Determine the [x, y] coordinate at the center of the cell enclosing the given text.  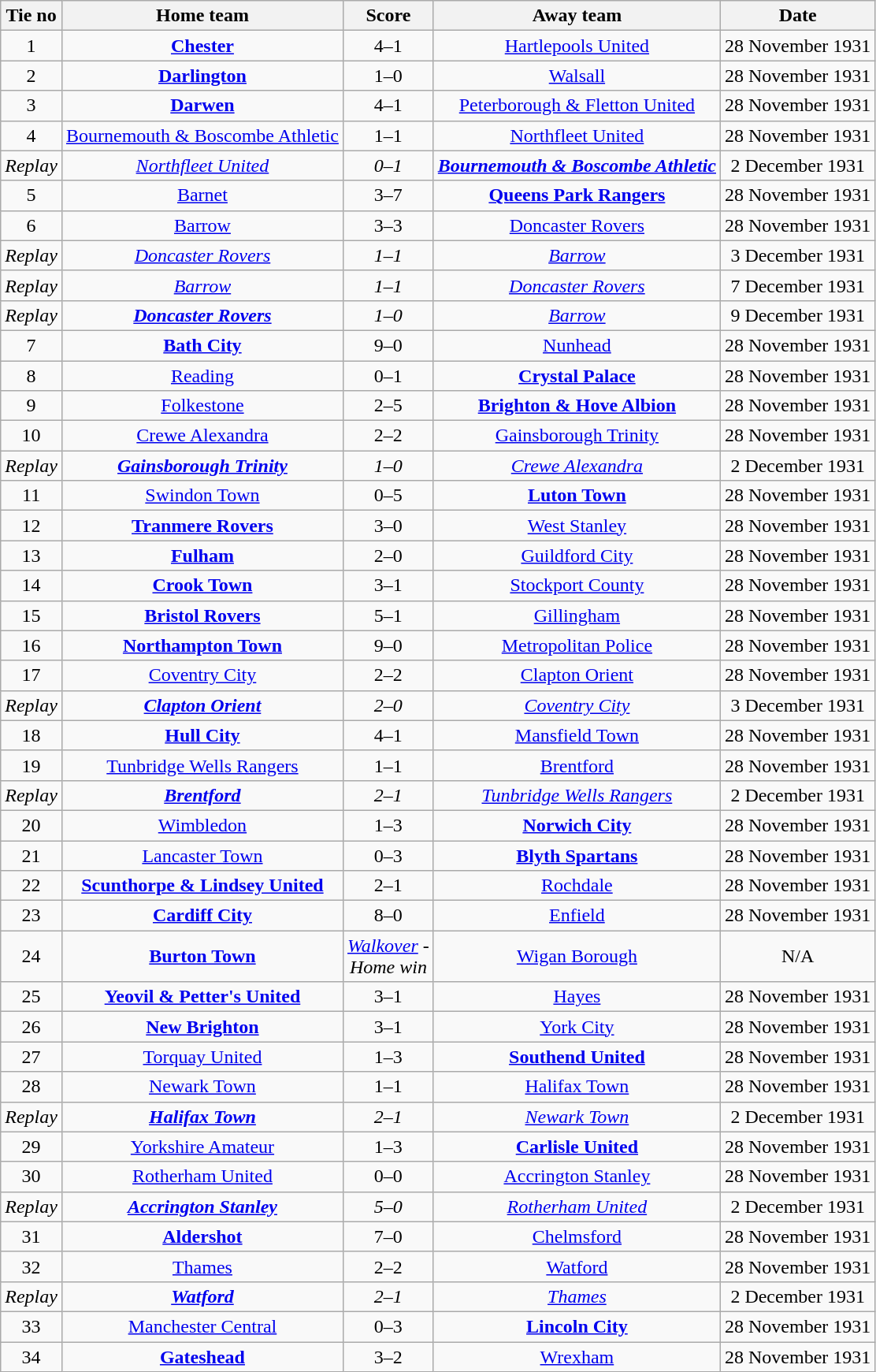
Barnet [202, 195]
Yorkshire Amateur [202, 1147]
Home team [202, 16]
15 [32, 615]
Bristol Rovers [202, 615]
Date [798, 16]
N/A [798, 957]
Carlisle United [577, 1147]
6 [32, 225]
7 [32, 345]
3 [32, 106]
Hull City [202, 735]
2 [32, 76]
Gateshead [202, 1356]
Folkestone [202, 406]
7–0 [388, 1236]
32 [32, 1266]
10 [32, 436]
0–5 [388, 496]
Swindon Town [202, 496]
28 [32, 1087]
20 [32, 825]
7 December 1931 [798, 285]
0–0 [388, 1177]
Tranmere Rovers [202, 526]
West Stanley [577, 526]
Lancaster Town [202, 855]
18 [32, 735]
Nunhead [577, 345]
Cardiff City [202, 916]
16 [32, 645]
Crystal Palace [577, 376]
Burton Town [202, 957]
Torquay United [202, 1057]
9 [32, 406]
3–7 [388, 195]
Luton Town [577, 496]
Tie no [32, 16]
29 [32, 1147]
Crook Town [202, 586]
Mansfield Town [577, 735]
Rochdale [577, 886]
17 [32, 675]
Brighton & Hove Albion [577, 406]
Blyth Spartans [577, 855]
Wrexham [577, 1356]
Walkover - Home win [388, 957]
24 [32, 957]
Hartlepools United [577, 46]
Gillingham [577, 615]
1 [32, 46]
14 [32, 586]
Norwich City [577, 825]
5–1 [388, 615]
31 [32, 1236]
Yeovil & Petter's United [202, 997]
2–5 [388, 406]
3–3 [388, 225]
Aldershot [202, 1236]
19 [32, 765]
Walsall [577, 76]
30 [32, 1177]
23 [32, 916]
8 [32, 376]
8–0 [388, 916]
11 [32, 496]
27 [32, 1057]
34 [32, 1356]
12 [32, 526]
Metropolitan Police [577, 645]
13 [32, 556]
3–2 [388, 1356]
Wigan Borough [577, 957]
Away team [577, 16]
Northampton Town [202, 645]
Lincoln City [577, 1326]
Southend United [577, 1057]
Darlington [202, 76]
25 [32, 997]
5–0 [388, 1207]
Chester [202, 46]
33 [32, 1326]
Chelmsford [577, 1236]
3–0 [388, 526]
22 [32, 886]
Score [388, 16]
Queens Park Rangers [577, 195]
4 [32, 136]
Hayes [577, 997]
Peterborough & Fletton United [577, 106]
Fulham [202, 556]
New Brighton [202, 1027]
Manchester Central [202, 1326]
Darwen [202, 106]
Scunthorpe & Lindsey United [202, 886]
26 [32, 1027]
Reading [202, 376]
Wimbledon [202, 825]
5 [32, 195]
Enfield [577, 916]
Stockport County [577, 586]
9 December 1931 [798, 315]
Guildford City [577, 556]
21 [32, 855]
York City [577, 1027]
Bath City [202, 345]
